From the cell containing the given text, extract its center point as (x, y) coordinate. 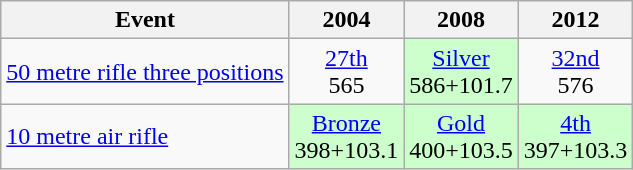
50 metre rifle three positions (145, 72)
Bronze398+103.1 (346, 136)
Silver586+101.7 (462, 72)
4th397+103.3 (576, 136)
2012 (576, 20)
2008 (462, 20)
Event (145, 20)
2004 (346, 20)
Gold400+103.5 (462, 136)
32nd576 (576, 72)
10 metre air rifle (145, 136)
27th565 (346, 72)
